Search for the cell housing the specified text and yield its (x, y) center coordinate. 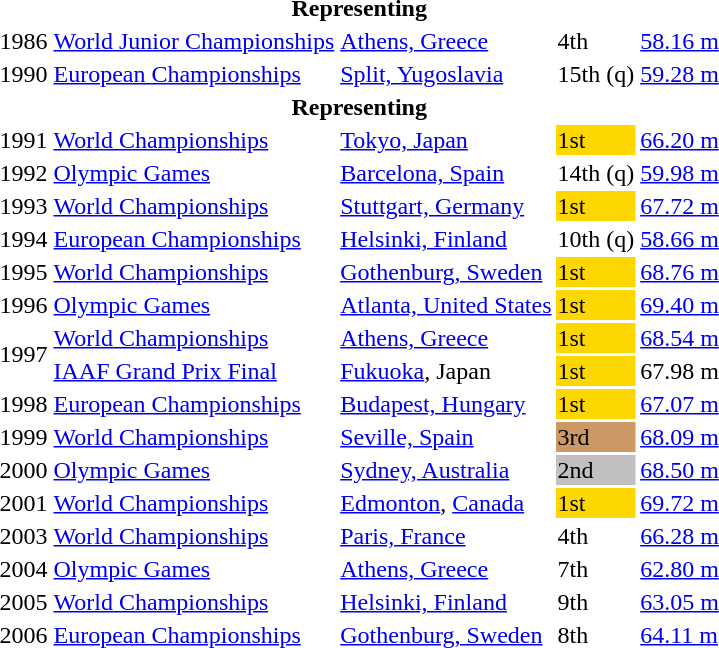
IAAF Grand Prix Final (194, 371)
World Junior Championships (194, 41)
Stuttgart, Germany (446, 206)
Paris, France (446, 536)
Tokyo, Japan (446, 140)
15th (q) (596, 74)
Split, Yugoslavia (446, 74)
9th (596, 602)
3rd (596, 437)
Fukuoka, Japan (446, 371)
Barcelona, Spain (446, 173)
Gothenburg, Sweden (446, 272)
Seville, Spain (446, 437)
Edmonton, Canada (446, 503)
14th (q) (596, 173)
10th (q) (596, 239)
Budapest, Hungary (446, 404)
Sydney, Australia (446, 470)
2nd (596, 470)
Atlanta, United States (446, 305)
7th (596, 569)
